Scan for the cell matching the given text and deliver its (X, Y) coordinate at center. 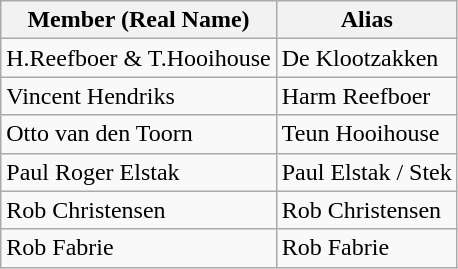
Teun Hooihouse (366, 134)
Alias (366, 20)
H.Reefboer & T.Hooihouse (138, 58)
Vincent Hendriks (138, 96)
De Klootzakken (366, 58)
Member (Real Name) (138, 20)
Paul Roger Elstak (138, 172)
Paul Elstak / Stek (366, 172)
Harm Reefboer (366, 96)
Otto van den Toorn (138, 134)
